Extract the (x, y) coordinate from the center of the cell holding the provided text.  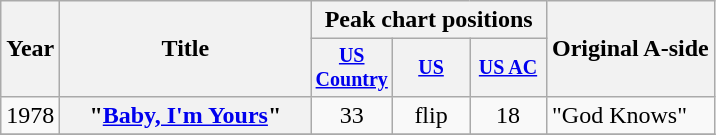
"Baby, I'm Yours" (186, 115)
US (432, 68)
Title (186, 49)
"God Knows" (630, 115)
Year (30, 49)
18 (508, 115)
Peak chart positions (429, 20)
1978 (30, 115)
33 (352, 115)
US AC (508, 68)
US Country (352, 68)
Original A-side (630, 49)
flip (432, 115)
